Return the [x, y] coordinate for the center point of the cell that contains the specified text.  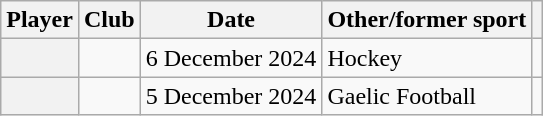
Date [231, 20]
5 December 2024 [231, 96]
Club [109, 20]
Player [40, 20]
Other/former sport [427, 20]
6 December 2024 [231, 58]
Hockey [427, 58]
Gaelic Football [427, 96]
